For the text-containing cell, return its midpoint in [x, y] coordinate format. 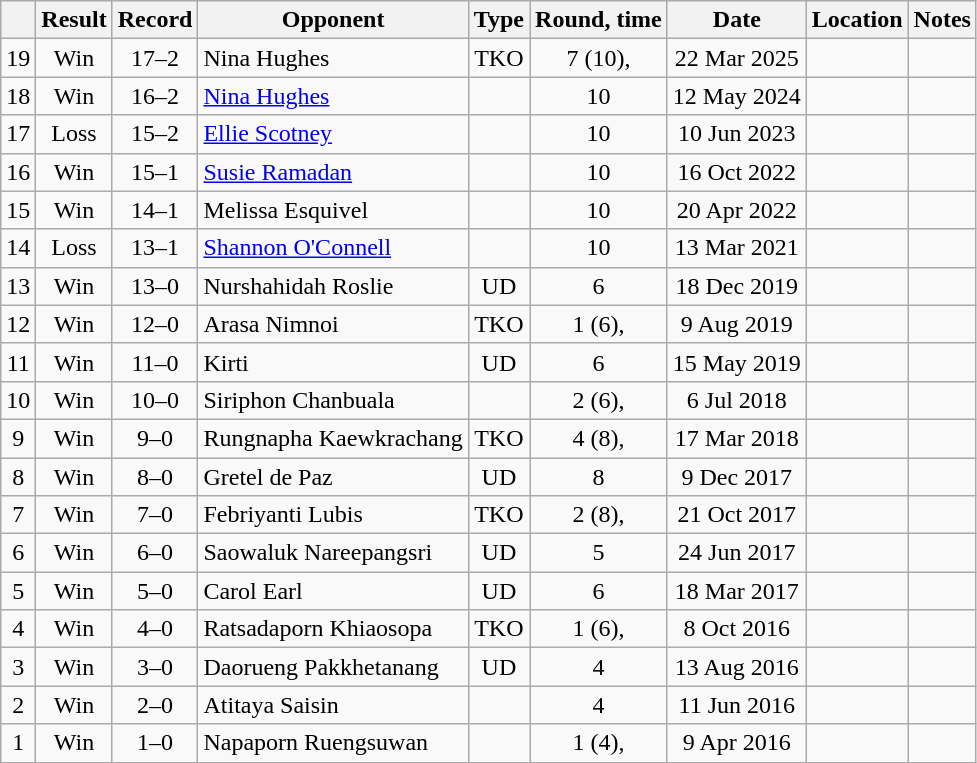
Siriphon Chanbuala [333, 400]
Saowaluk Nareepangsri [333, 553]
Melissa Esquivel [333, 210]
13 [18, 286]
Ellie Scotney [333, 134]
9 Dec 2017 [736, 477]
7 [18, 515]
15 [18, 210]
Record [155, 20]
9 [18, 438]
18 Dec 2019 [736, 286]
22 Mar 2025 [736, 58]
9 Apr 2016 [736, 743]
Opponent [333, 20]
8 Oct 2016 [736, 629]
11 [18, 362]
Nurshahidah Roslie [333, 286]
1–0 [155, 743]
Napaporn Ruengsuwan [333, 743]
Atitaya Saisin [333, 705]
7 (10), [599, 58]
15 May 2019 [736, 362]
Result [74, 20]
13–0 [155, 286]
2 [18, 705]
9–0 [155, 438]
14 [18, 248]
5–0 [155, 591]
11 Jun 2016 [736, 705]
16–2 [155, 96]
4–0 [155, 629]
Shannon O'Connell [333, 248]
12–0 [155, 324]
Notes [942, 20]
Kirti [333, 362]
18 Mar 2017 [736, 591]
12 May 2024 [736, 96]
20 Apr 2022 [736, 210]
6 Jul 2018 [736, 400]
Location [857, 20]
3 [18, 667]
Gretel de Paz [333, 477]
Ratsadaporn Khiaosopa [333, 629]
10–0 [155, 400]
13 Aug 2016 [736, 667]
13 Mar 2021 [736, 248]
16 [18, 172]
2 (6), [599, 400]
2 (8), [599, 515]
19 [18, 58]
13–1 [155, 248]
Rungnapha Kaewkrachang [333, 438]
Date [736, 20]
Arasa Nimnoi [333, 324]
18 [18, 96]
Round, time [599, 20]
Susie Ramadan [333, 172]
24 Jun 2017 [736, 553]
Carol Earl [333, 591]
Daorueng Pakkhetanang [333, 667]
1 (4), [599, 743]
Febriyanti Lubis [333, 515]
17 Mar 2018 [736, 438]
17 [18, 134]
6–0 [155, 553]
10 Jun 2023 [736, 134]
8–0 [155, 477]
2–0 [155, 705]
7–0 [155, 515]
1 [18, 743]
3–0 [155, 667]
4 (8), [599, 438]
14–1 [155, 210]
16 Oct 2022 [736, 172]
15–2 [155, 134]
21 Oct 2017 [736, 515]
12 [18, 324]
15–1 [155, 172]
17–2 [155, 58]
9 Aug 2019 [736, 324]
11–0 [155, 362]
Type [498, 20]
